Return the [x, y] coordinate for the center point of the cell that contains the specified text.  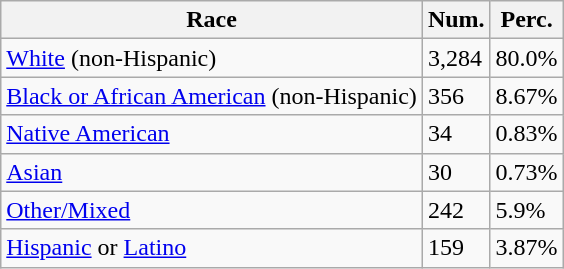
Asian [212, 172]
34 [456, 134]
0.73% [526, 172]
8.67% [526, 96]
Race [212, 20]
3,284 [456, 58]
White (non-Hispanic) [212, 58]
Native American [212, 134]
Perc. [526, 20]
159 [456, 248]
80.0% [526, 58]
Other/Mixed [212, 210]
Hispanic or Latino [212, 248]
0.83% [526, 134]
Black or African American (non-Hispanic) [212, 96]
30 [456, 172]
3.87% [526, 248]
242 [456, 210]
356 [456, 96]
Num. [456, 20]
5.9% [526, 210]
